Determine the (x, y) coordinate at the center of the cell enclosing the given text.  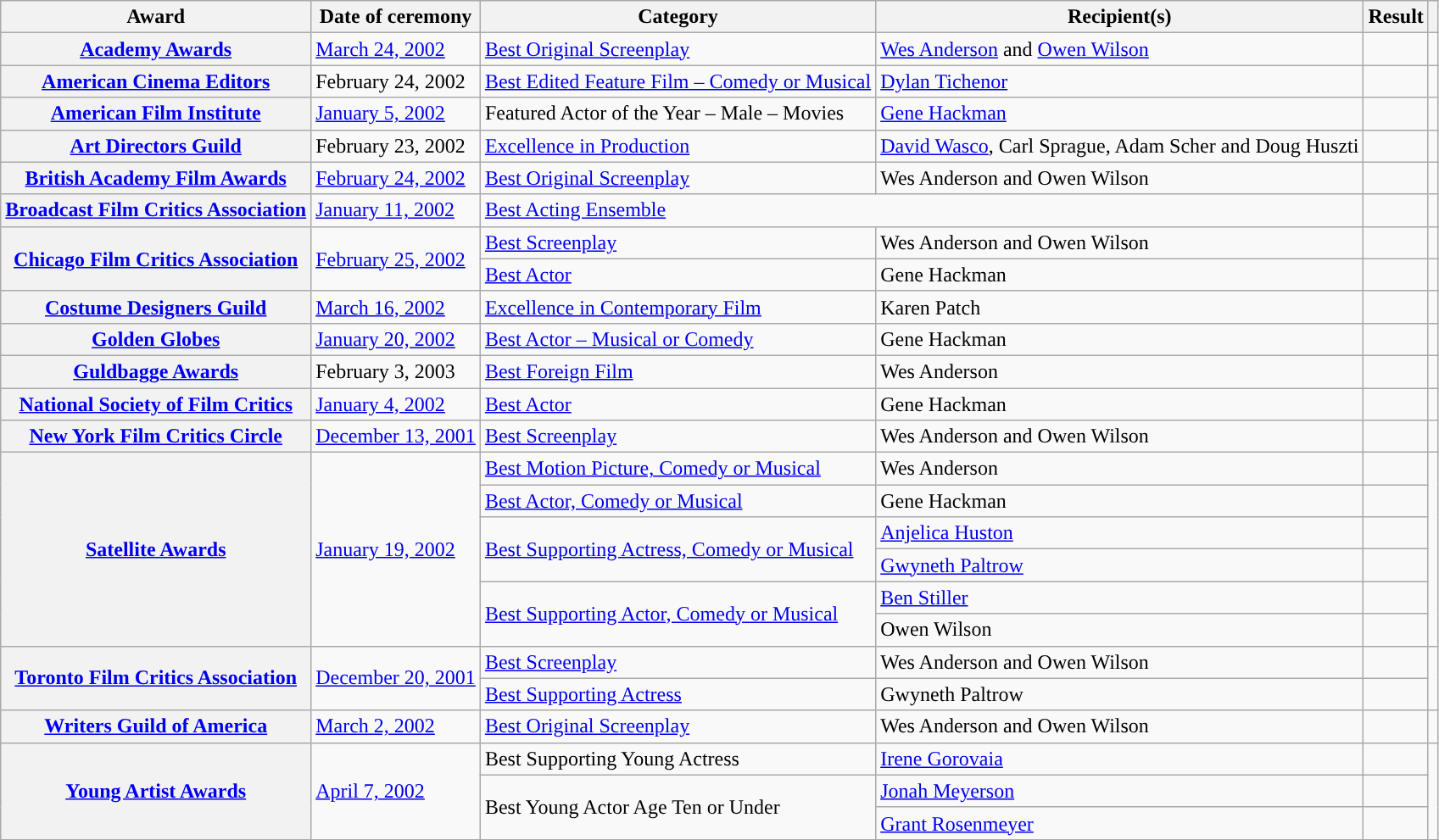
Young Artist Awards (156, 791)
Writers Guild of America (156, 726)
Best Actor, Comedy or Musical (678, 501)
Best Young Actor Age Ten or Under (678, 807)
Best Supporting Actress (678, 694)
Best Supporting Actress, Comedy or Musical (678, 549)
Category (678, 17)
Featured Actor of the Year – Male – Movies (678, 114)
Best Supporting Young Actress (678, 759)
Best Actor – Musical or Comedy (678, 339)
Anjelica Huston (1119, 533)
Grant Rosenmeyer (1119, 823)
Jonah Meyerson (1119, 791)
Best Edited Feature Film – Comedy or Musical (678, 81)
February 25, 2002 (396, 259)
National Society of Film Critics (156, 404)
April 7, 2002 (396, 791)
Recipient(s) (1119, 17)
Best Foreign Film (678, 371)
David Wasco, Carl Sprague, Adam Scher and Doug Huszti (1119, 146)
February 23, 2002 (396, 146)
Toronto Film Critics Association (156, 678)
Excellence in Production (678, 146)
December 13, 2001 (396, 437)
Date of ceremony (396, 17)
Best Acting Ensemble (922, 210)
British Academy Film Awards (156, 178)
January 5, 2002 (396, 114)
Best Motion Picture, Comedy or Musical (678, 469)
Irene Gorovaia (1119, 759)
Art Directors Guild (156, 146)
Golden Globes (156, 339)
December 20, 2001 (396, 678)
American Cinema Editors (156, 81)
Best Supporting Actor, Comedy or Musical (678, 614)
Excellence in Contemporary Film (678, 307)
Satellite Awards (156, 549)
Karen Patch (1119, 307)
Ben Stiller (1119, 598)
Result (1396, 17)
Broadcast Film Critics Association (156, 210)
Award (156, 17)
Owen Wilson (1119, 630)
March 16, 2002 (396, 307)
New York Film Critics Circle (156, 437)
Chicago Film Critics Association (156, 259)
Dylan Tichenor (1119, 81)
February 3, 2003 (396, 371)
American Film Institute (156, 114)
March 2, 2002 (396, 726)
Academy Awards (156, 49)
January 19, 2002 (396, 549)
January 20, 2002 (396, 339)
Guldbagge Awards (156, 371)
January 4, 2002 (396, 404)
January 11, 2002 (396, 210)
March 24, 2002 (396, 49)
Costume Designers Guild (156, 307)
